Extract the [X, Y] coordinate from the center of the cell holding the provided text.  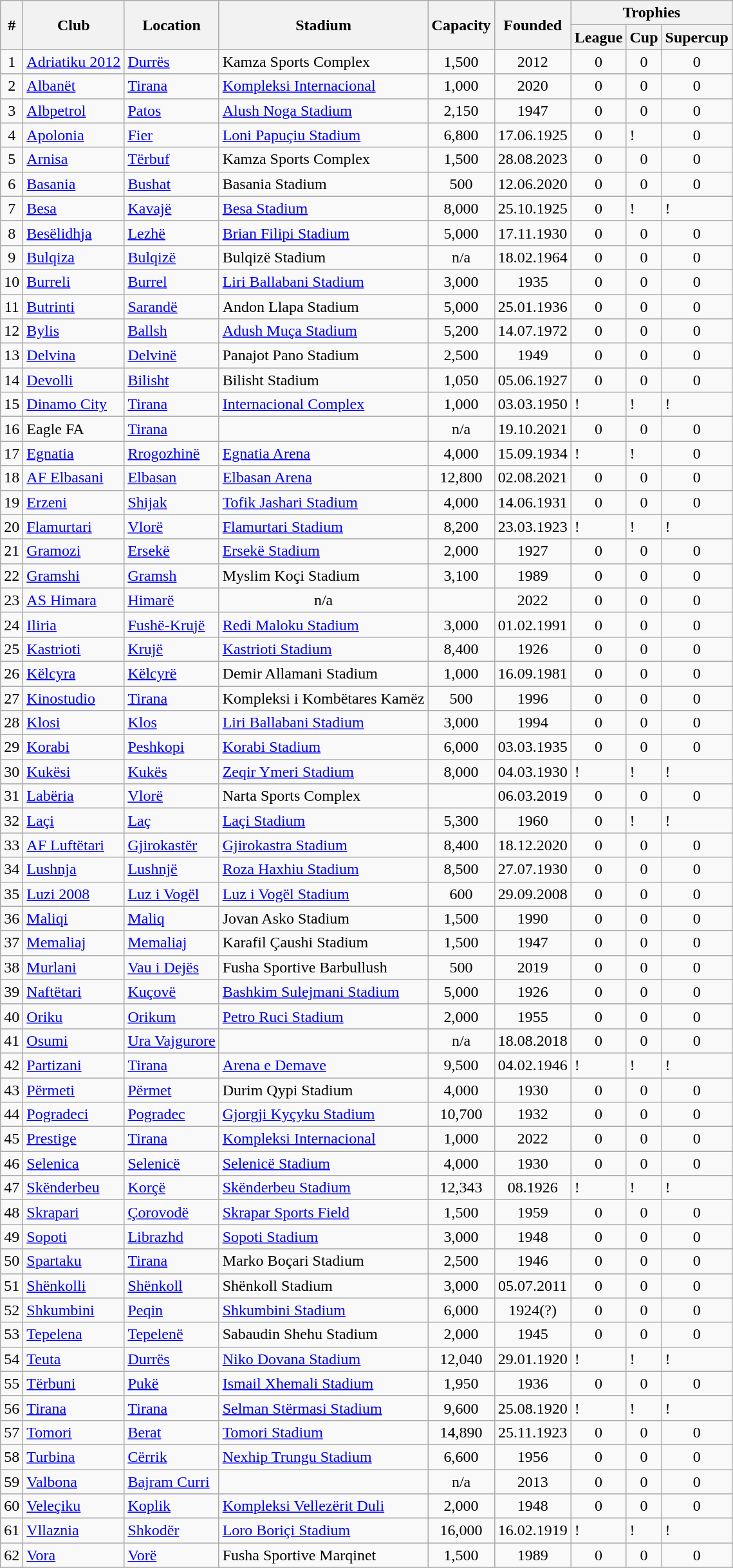
Arnisa [73, 160]
Loni Papuçiu Stadium [323, 135]
Kavajë [171, 208]
Redi Maloku Stadium [323, 624]
1959 [533, 1212]
Bulqiza [73, 257]
Laç [171, 821]
Kukës [171, 772]
Vora [73, 1555]
18.12.2020 [533, 845]
Supercup [696, 37]
5 [12, 160]
Ismail Xhemali Stadium [323, 1383]
9,500 [461, 1065]
Shkumbini Stadium [323, 1310]
Prestige [73, 1139]
Klosi [73, 723]
10 [12, 282]
59 [12, 1481]
Bylis [73, 331]
Stadium [323, 25]
1956 [533, 1457]
38 [12, 967]
Albpetrol [73, 111]
3 [12, 111]
31 [12, 796]
Location [171, 25]
Shënkoll Stadium [323, 1286]
Spartaku [73, 1261]
45 [12, 1139]
23 [12, 600]
4 [12, 135]
Çorovodë [171, 1212]
05.06.1927 [533, 380]
04.03.1930 [533, 772]
Oriku [73, 1016]
19.10.2021 [533, 429]
Korabi Stadium [323, 747]
40 [12, 1016]
Burreli [73, 282]
AF Luftëtari [73, 845]
Bushat [171, 184]
7 [12, 208]
Trophies [651, 13]
Iliria [73, 624]
Orikum [171, 1016]
Bashkim Sulejmani Stadium [323, 992]
Pogradec [171, 1115]
Shkumbini [73, 1310]
Capacity [461, 25]
Elbasan [171, 478]
Besa Stadium [323, 208]
Marko Boçari Stadium [323, 1261]
Laçi Stadium [323, 821]
25.11.1923 [533, 1432]
25.01.1936 [533, 307]
Adush Muça Stadium [323, 331]
Gjirokastër [171, 845]
Arena e Demave [323, 1065]
12.06.2020 [533, 184]
# [12, 25]
Brian Filipi Stadium [323, 233]
2,150 [461, 111]
Erzeni [73, 502]
Andon Llapa Stadium [323, 307]
Egnatia Arena [323, 453]
Koplik [171, 1506]
6,800 [461, 135]
60 [12, 1506]
Skrapar Sports Field [323, 1212]
Maliq [171, 918]
6 [12, 184]
Murlani [73, 967]
1949 [533, 356]
1946 [533, 1261]
AF Elbasani [73, 478]
Founded [533, 25]
50 [12, 1261]
Teuta [73, 1359]
Himarë [171, 600]
Përmeti [73, 1090]
Tomori Stadium [323, 1432]
Shkodër [171, 1531]
Përmet [171, 1090]
41 [12, 1041]
Naftëtari [73, 992]
Kastrioti Stadium [323, 649]
Selman Stërmasi Stadium [323, 1408]
1936 [533, 1383]
9,600 [461, 1408]
Vau i Dejës [171, 967]
Karafil Çaushi Stadium [323, 943]
Kuçovë [171, 992]
Kinostudio [73, 698]
Shënkolli [73, 1286]
Selenicë Stadium [323, 1163]
2012 [533, 62]
Selenicë [171, 1163]
36 [12, 918]
29 [12, 747]
Peshkopi [171, 747]
29.09.2008 [533, 894]
Tërbuni [73, 1383]
Fusha Sportive Barbullush [323, 967]
Skrapari [73, 1212]
43 [12, 1090]
3,100 [461, 576]
Shënkoll [171, 1286]
Bulqizë Stadium [323, 257]
Flamurtari [73, 527]
25.08.1920 [533, 1408]
Rrogozhinë [171, 453]
10,700 [461, 1115]
52 [12, 1310]
37 [12, 943]
21 [12, 551]
Maliqi [73, 918]
5,200 [461, 331]
5,300 [461, 821]
Butrinti [73, 307]
1,050 [461, 380]
01.02.1991 [533, 624]
03.03.1935 [533, 747]
Vllaznia [73, 1531]
Kukësi [73, 772]
Niko Dovana Stadium [323, 1359]
14.07.1972 [533, 331]
Cërrik [171, 1457]
1932 [533, 1115]
Lushnja [73, 870]
Roza Haxhiu Stadium [323, 870]
19 [12, 502]
8,200 [461, 527]
47 [12, 1188]
24 [12, 624]
Elbasan Arena [323, 478]
Bulqizë [171, 257]
Ura Vajgurore [171, 1041]
02.08.2021 [533, 478]
Vorë [171, 1555]
30 [12, 772]
Tepelenë [171, 1335]
1945 [533, 1335]
08.1926 [533, 1188]
1955 [533, 1016]
61 [12, 1531]
23.03.1923 [533, 527]
2013 [533, 1481]
Luz i Vogël Stadium [323, 894]
06.03.2019 [533, 796]
22 [12, 576]
Sopoti Stadium [323, 1237]
Selenica [73, 1163]
14.06.1931 [533, 502]
Cup [644, 37]
Ersekë [171, 551]
58 [12, 1457]
Korçë [171, 1188]
16 [12, 429]
62 [12, 1555]
34 [12, 870]
Sarandë [171, 307]
17.06.1925 [533, 135]
27 [12, 698]
Gramozi [73, 551]
Besa [73, 208]
Skënderbeu [73, 1188]
12 [12, 331]
16.02.1919 [533, 1531]
Kompleksi i Kombëtares Kamëz [323, 698]
Bajram Curri [171, 1481]
Lushnjë [171, 870]
1 [12, 62]
2 [12, 86]
26 [12, 673]
33 [12, 845]
Zeqir Ymeri Stadium [323, 772]
6,600 [461, 1457]
28.08.2023 [533, 160]
Bilisht [171, 380]
Tomori [73, 1432]
Veleçiku [73, 1506]
Luz i Vogël [171, 894]
9 [12, 257]
14,890 [461, 1432]
1994 [533, 723]
04.02.1946 [533, 1065]
Laçi [73, 821]
Myslim Koçi Stadium [323, 576]
14 [12, 380]
8,500 [461, 870]
Basania Stadium [323, 184]
Delvinë [171, 356]
AS Himara [73, 600]
32 [12, 821]
Basania [73, 184]
Shijak [171, 502]
16.09.1981 [533, 673]
17.11.1930 [533, 233]
Durim Qypi Stadium [323, 1090]
49 [12, 1237]
Egnatia [73, 453]
48 [12, 1212]
1990 [533, 918]
Labëria [73, 796]
Kompleksi Vellezërit Duli [323, 1506]
Valbona [73, 1481]
1927 [533, 551]
20 [12, 527]
Gjirokastra Stadium [323, 845]
16,000 [461, 1531]
600 [461, 894]
Gramsh [171, 576]
Krujë [171, 649]
Adriatiku 2012 [73, 62]
12,343 [461, 1188]
11 [12, 307]
Këlcyrë [171, 673]
1996 [533, 698]
League [598, 37]
Petro Ruci Stadium [323, 1016]
18.08.2018 [533, 1041]
Burrel [171, 282]
Besëlidhja [73, 233]
39 [12, 992]
Gjorgji Kyçyku Stadium [323, 1115]
12,800 [461, 478]
1924(?) [533, 1310]
8 [12, 233]
Sabaudin Shehu Stadium [323, 1335]
17 [12, 453]
Devolli [73, 380]
57 [12, 1432]
Dinamo City [73, 405]
55 [12, 1383]
Jovan Asko Stadium [323, 918]
13 [12, 356]
Nexhip Trungu Stadium [323, 1457]
42 [12, 1065]
46 [12, 1163]
15 [12, 405]
18.02.1964 [533, 257]
29.01.1920 [533, 1359]
15.09.1934 [533, 453]
1,950 [461, 1383]
35 [12, 894]
Luzi 2008 [73, 894]
1960 [533, 821]
54 [12, 1359]
Ballsh [171, 331]
Klos [171, 723]
Albanët [73, 86]
Tofik Jashari Stadium [323, 502]
Fusha Sportive Marqinet [323, 1555]
Korabi [73, 747]
Apolonia [73, 135]
05.07.2011 [533, 1286]
Pukë [171, 1383]
Fushë-Krujë [171, 624]
Sopoti [73, 1237]
Ersekë Stadium [323, 551]
Librazhd [171, 1237]
Tepelena [73, 1335]
28 [12, 723]
Bilisht Stadium [323, 380]
44 [12, 1115]
Demir Allamani Stadium [323, 673]
27.07.1930 [533, 870]
Turbina [73, 1457]
Eagle FA [73, 429]
53 [12, 1335]
51 [12, 1286]
Peqin [171, 1310]
Club [73, 25]
Lezhë [171, 233]
2019 [533, 967]
18 [12, 478]
56 [12, 1408]
Pogradeci [73, 1115]
Patos [171, 111]
Narta Sports Complex [323, 796]
Flamurtari Stadium [323, 527]
Kastrioti [73, 649]
Panajot Pano Stadium [323, 356]
Skënderbeu Stadium [323, 1188]
03.03.1950 [533, 405]
Fier [171, 135]
1935 [533, 282]
Loro Boriçi Stadium [323, 1531]
Internacional Complex [323, 405]
Berat [171, 1432]
Këlcyra [73, 673]
12,040 [461, 1359]
Alush Noga Stadium [323, 111]
Partizani [73, 1065]
Tërbuf [171, 160]
Gramshi [73, 576]
25 [12, 649]
Delvina [73, 356]
25.10.1925 [533, 208]
2020 [533, 86]
Osumi [73, 1041]
